Find where the given text appears and provide that cell's center as [X, Y] coordinate. 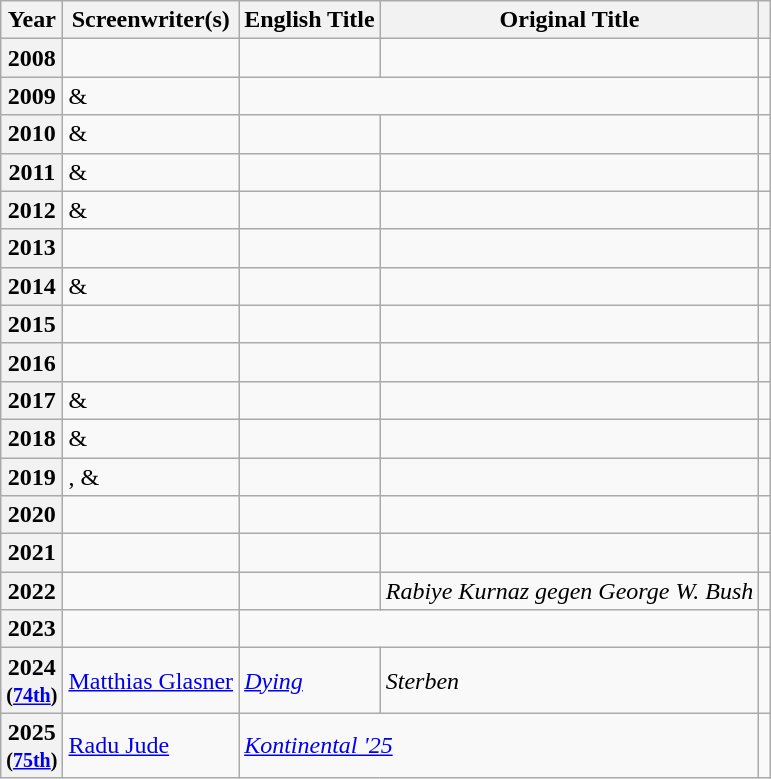
Sterben [570, 680]
2025(75th) [32, 746]
English Title [310, 20]
2020 [32, 515]
Year [32, 20]
2013 [32, 248]
Rabiye Kurnaz gegen George W. Bush [570, 591]
2021 [32, 553]
2015 [32, 324]
2023 [32, 629]
Kontinental '25 [499, 746]
2010 [32, 134]
2008 [32, 58]
, & [151, 477]
2014 [32, 286]
2019 [32, 477]
Screenwriter(s) [151, 20]
2024(74th) [32, 680]
Dying [310, 680]
2012 [32, 210]
2022 [32, 591]
2016 [32, 362]
2011 [32, 172]
Radu Jude [151, 746]
2018 [32, 438]
2017 [32, 400]
Matthias Glasner [151, 680]
Original Title [570, 20]
2009 [32, 96]
